For the text-containing cell, return its midpoint in (X, Y) coordinate format. 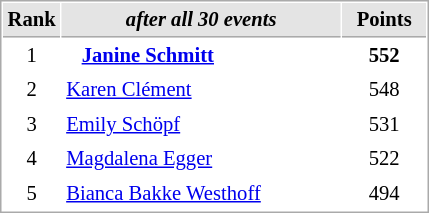
548 (384, 90)
522 (384, 158)
4 (32, 158)
3 (32, 124)
494 (384, 194)
Janine Schmitt (202, 56)
after all 30 events (202, 20)
552 (384, 56)
Rank (32, 20)
1 (32, 56)
Karen Clément (202, 90)
Magdalena Egger (202, 158)
5 (32, 194)
2 (32, 90)
531 (384, 124)
Points (384, 20)
Emily Schöpf (202, 124)
Bianca Bakke Westhoff (202, 194)
